Detect which cell encompasses the target text, then output its [X, Y] center coordinate. 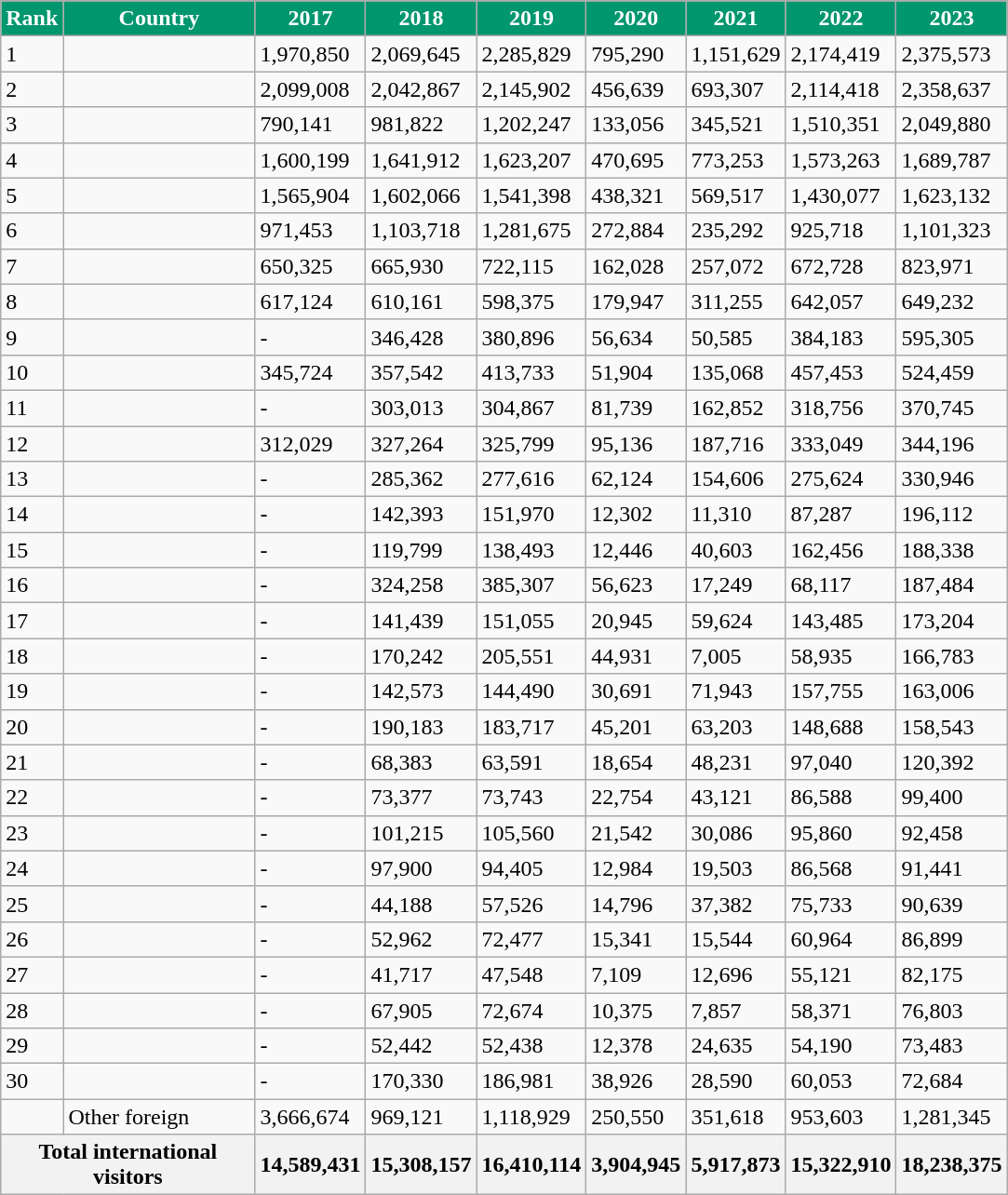
119,799 [421, 550]
54,190 [841, 1046]
12,984 [637, 868]
56,634 [637, 337]
15,308,157 [421, 1165]
1,510,351 [841, 125]
285,362 [421, 479]
2,049,880 [951, 125]
15,341 [637, 939]
1,689,787 [951, 160]
154,606 [735, 479]
10 [32, 372]
5,917,873 [735, 1165]
186,981 [531, 1081]
12,696 [735, 974]
971,453 [311, 231]
1,641,912 [421, 160]
52,442 [421, 1046]
11 [32, 408]
327,264 [421, 444]
2020 [637, 19]
63,203 [735, 727]
1 [32, 54]
598,375 [531, 302]
2,174,419 [841, 54]
55,121 [841, 974]
179,947 [637, 302]
569,517 [735, 195]
52,438 [531, 1046]
196,112 [951, 515]
1,623,207 [531, 160]
58,935 [841, 656]
25 [32, 904]
16 [32, 585]
2023 [951, 19]
41,717 [421, 974]
11,310 [735, 515]
722,115 [531, 266]
173,204 [951, 621]
1,202,247 [531, 125]
92,458 [951, 833]
5 [32, 195]
1,281,345 [951, 1117]
7,005 [735, 656]
29 [32, 1046]
693,307 [735, 89]
370,745 [951, 408]
143,485 [841, 621]
141,439 [421, 621]
312,029 [311, 444]
68,383 [421, 762]
2018 [421, 19]
275,624 [841, 479]
73,377 [421, 798]
59,624 [735, 621]
138,493 [531, 550]
2,099,008 [311, 89]
47,548 [531, 974]
18,654 [637, 762]
71,943 [735, 691]
86,899 [951, 939]
250,550 [637, 1117]
101,215 [421, 833]
457,453 [841, 372]
144,490 [531, 691]
12 [32, 444]
142,393 [421, 515]
351,618 [735, 1117]
1,573,263 [841, 160]
26 [32, 939]
72,674 [531, 1010]
170,242 [421, 656]
52,962 [421, 939]
48,231 [735, 762]
90,639 [951, 904]
205,551 [531, 656]
610,161 [421, 302]
12,446 [637, 550]
24,635 [735, 1046]
Total international visitors [128, 1165]
30,086 [735, 833]
1,101,323 [951, 231]
95,136 [637, 444]
235,292 [735, 231]
63,591 [531, 762]
22 [32, 798]
2 [32, 89]
30,691 [637, 691]
162,028 [637, 266]
95,860 [841, 833]
925,718 [841, 231]
649,232 [951, 302]
162,852 [735, 408]
1,281,675 [531, 231]
1,602,066 [421, 195]
257,072 [735, 266]
91,441 [951, 868]
15 [32, 550]
86,588 [841, 798]
81,739 [637, 408]
28,590 [735, 1081]
135,068 [735, 372]
60,964 [841, 939]
14 [32, 515]
1,600,199 [311, 160]
3 [32, 125]
357,542 [421, 372]
345,521 [735, 125]
62,124 [637, 479]
1,430,077 [841, 195]
346,428 [421, 337]
6 [32, 231]
148,688 [841, 727]
18,238,375 [951, 1165]
12,378 [637, 1046]
75,733 [841, 904]
163,006 [951, 691]
13 [32, 479]
30 [32, 1081]
345,724 [311, 372]
60,053 [841, 1081]
384,183 [841, 337]
28 [32, 1010]
318,756 [841, 408]
385,307 [531, 585]
795,290 [637, 54]
45,201 [637, 727]
73,743 [531, 798]
344,196 [951, 444]
67,905 [421, 1010]
68,117 [841, 585]
277,616 [531, 479]
1,151,629 [735, 54]
2,114,418 [841, 89]
187,716 [735, 444]
Rank [32, 19]
8 [32, 302]
413,733 [531, 372]
642,057 [841, 302]
166,783 [951, 656]
72,477 [531, 939]
650,325 [311, 266]
170,330 [421, 1081]
97,040 [841, 762]
50,585 [735, 337]
97,900 [421, 868]
325,799 [531, 444]
94,405 [531, 868]
2,285,829 [531, 54]
303,013 [421, 408]
7 [32, 266]
43,121 [735, 798]
Country [159, 19]
1,565,904 [311, 195]
188,338 [951, 550]
58,371 [841, 1010]
187,484 [951, 585]
330,946 [951, 479]
133,056 [637, 125]
617,124 [311, 302]
20,945 [637, 621]
20 [32, 727]
99,400 [951, 798]
438,321 [637, 195]
72,684 [951, 1081]
2,069,645 [421, 54]
7,109 [637, 974]
2022 [841, 19]
10,375 [637, 1010]
773,253 [735, 160]
1,103,718 [421, 231]
151,970 [531, 515]
15,544 [735, 939]
27 [32, 974]
18 [32, 656]
2,358,637 [951, 89]
953,603 [841, 1117]
12,302 [637, 515]
380,896 [531, 337]
304,867 [531, 408]
311,255 [735, 302]
524,459 [951, 372]
Other foreign [159, 1117]
7,857 [735, 1010]
2019 [531, 19]
2,145,902 [531, 89]
105,560 [531, 833]
1,623,132 [951, 195]
14,589,431 [311, 1165]
22,754 [637, 798]
17,249 [735, 585]
44,188 [421, 904]
17 [32, 621]
16,410,114 [531, 1165]
470,695 [637, 160]
1,541,398 [531, 195]
2021 [735, 19]
19 [32, 691]
21,542 [637, 833]
2,375,573 [951, 54]
21 [32, 762]
56,623 [637, 585]
190,183 [421, 727]
456,639 [637, 89]
86,568 [841, 868]
272,884 [637, 231]
76,803 [951, 1010]
158,543 [951, 727]
2,042,867 [421, 89]
82,175 [951, 974]
981,822 [421, 125]
38,926 [637, 1081]
1,970,850 [311, 54]
157,755 [841, 691]
87,287 [841, 515]
15,322,910 [841, 1165]
969,121 [421, 1117]
672,728 [841, 266]
14,796 [637, 904]
44,931 [637, 656]
665,930 [421, 266]
3,666,674 [311, 1117]
73,483 [951, 1046]
37,382 [735, 904]
823,971 [951, 266]
151,055 [531, 621]
19,503 [735, 868]
120,392 [951, 762]
2017 [311, 19]
24 [32, 868]
57,526 [531, 904]
790,141 [311, 125]
162,456 [841, 550]
51,904 [637, 372]
40,603 [735, 550]
1,118,929 [531, 1117]
9 [32, 337]
3,904,945 [637, 1165]
4 [32, 160]
23 [32, 833]
333,049 [841, 444]
324,258 [421, 585]
142,573 [421, 691]
595,305 [951, 337]
183,717 [531, 727]
